Search for the cell housing the specified text and yield its [x, y] center coordinate. 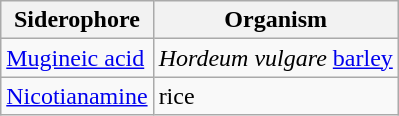
Siderophore [77, 20]
Nicotianamine [77, 96]
rice [276, 96]
Organism [276, 20]
Hordeum vulgare barley [276, 58]
Mugineic acid [77, 58]
